Return the [x, y] coordinate for the center point of the cell that contains the specified text.  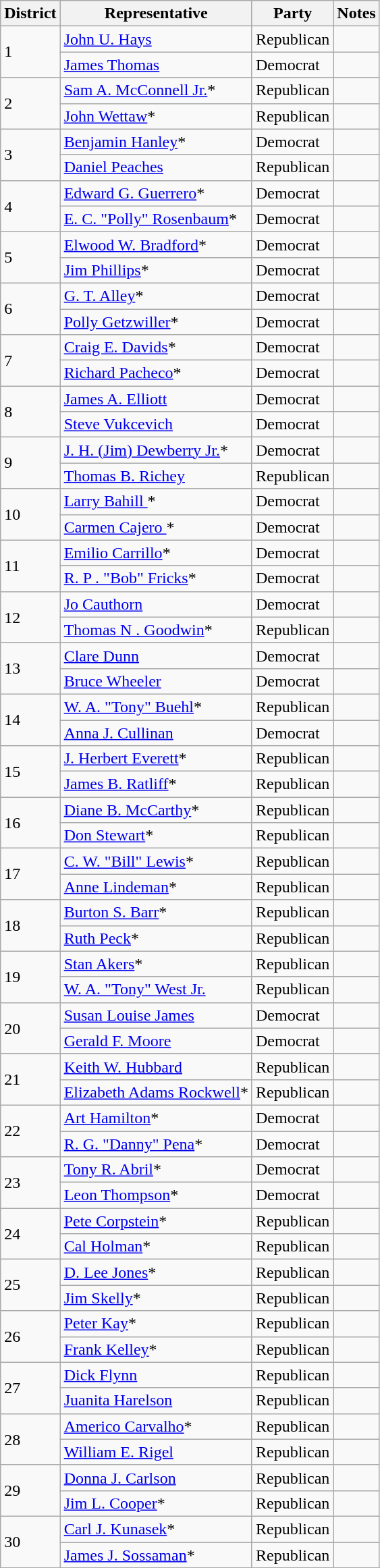
7 [30, 360]
10 [30, 514]
Peter Kay* [156, 1324]
14 [30, 720]
Pete Corpstein* [156, 1221]
1 [30, 52]
J. Herbert Everett* [156, 759]
Daniel Peaches [156, 167]
Tony R. Abril* [156, 1170]
13 [30, 668]
5 [30, 257]
Dick Flynn [156, 1375]
Don Stewart* [156, 836]
Larry Bahill * [156, 502]
James B. Ratliff* [156, 784]
Party [292, 13]
Gerald F. Moore [156, 1041]
23 [30, 1183]
W. A. "Tony" Buehl* [156, 707]
Anne Lindeman* [156, 887]
Elwood W. Bradford* [156, 244]
17 [30, 874]
J. H. (Jim) Dewberry Jr.* [156, 450]
Thomas N . Goodwin* [156, 630]
Susan Louise James [156, 1015]
6 [30, 308]
27 [30, 1388]
Jim L. Cooper* [156, 1503]
Juanita Harelson [156, 1401]
Burton S. Barr* [156, 913]
Elizabeth Adams Rockwell* [156, 1092]
R. G. "Danny" Pena* [156, 1144]
Emilio Carrillo* [156, 553]
James J. Sossaman* [156, 1555]
G. T. Alley* [156, 296]
James A. Elliott [156, 399]
15 [30, 772]
Craig E. Davids* [156, 348]
E. C. "Polly" Rosenbaum* [156, 219]
Clare Dunn [156, 655]
8 [30, 412]
William E. Rigel [156, 1452]
4 [30, 206]
Richard Pacheco* [156, 373]
John U. Hays [156, 39]
Sam A. McConnell Jr.* [156, 90]
Jim Skelly* [156, 1298]
D. Lee Jones* [156, 1272]
16 [30, 823]
Representative [156, 13]
Anna J. Cullinan [156, 732]
24 [30, 1234]
C. W. "Bill" Lewis* [156, 861]
29 [30, 1490]
18 [30, 925]
25 [30, 1285]
Frank Kelley* [156, 1349]
2 [30, 103]
Bruce Wheeler [156, 681]
R. P . "Bob" Fricks* [156, 578]
12 [30, 617]
19 [30, 977]
Jim Phillips* [156, 270]
District [30, 13]
W. A. "Tony" West Jr. [156, 990]
Donna J. Carlson [156, 1478]
Notes [356, 13]
Ruth Peck* [156, 938]
3 [30, 155]
Benjamin Hanley* [156, 142]
Cal Holman* [156, 1247]
Steve Vukcevich [156, 425]
9 [30, 463]
Carl J. Kunasek* [156, 1529]
John Wettaw* [156, 116]
Americo Carvalho* [156, 1426]
Leon Thompson* [156, 1195]
28 [30, 1439]
26 [30, 1336]
21 [30, 1079]
20 [30, 1028]
James Thomas [156, 65]
Polly Getzwiller* [156, 322]
30 [30, 1542]
Art Hamilton* [156, 1118]
11 [30, 566]
Edward G. Guerrero* [156, 193]
22 [30, 1131]
Keith W. Hubbard [156, 1066]
Thomas B. Richey [156, 476]
Carmen Cajero * [156, 527]
Diane B. McCarthy* [156, 810]
Jo Cauthorn [156, 604]
Stan Akers* [156, 964]
